Identify which cell holds the provided text, then report its (x, y) central coordinate. 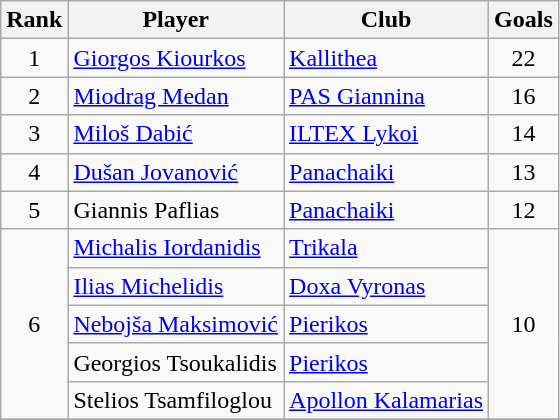
22 (524, 58)
3 (34, 134)
Miloš Dabić (176, 134)
Player (176, 20)
Nebojša Maksimović (176, 324)
Doxa Vyronas (386, 286)
13 (524, 172)
Stelios Tsamfiloglou (176, 400)
Goals (524, 20)
Rank (34, 20)
Club (386, 20)
5 (34, 210)
Trikala (386, 248)
1 (34, 58)
Georgios Tsoukalidis (176, 362)
10 (524, 324)
16 (524, 96)
Dušan Jovanović (176, 172)
Michalis Iordanidis (176, 248)
Apollon Kalamarias (386, 400)
12 (524, 210)
Miodrag Medan (176, 96)
14 (524, 134)
Ilias Michelidis (176, 286)
Giannis Paflias (176, 210)
ILTEX Lykoi (386, 134)
Kallithea (386, 58)
2 (34, 96)
Giorgos Kiourkos (176, 58)
4 (34, 172)
PAS Giannina (386, 96)
6 (34, 324)
